Locate the cell with the specified text and output its (X, Y) center coordinate. 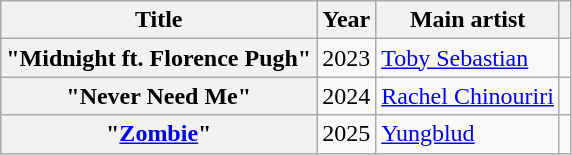
"Never Need Me" (159, 96)
Year (346, 20)
"Midnight ft. Florence Pugh" (159, 58)
2025 (346, 134)
Title (159, 20)
Yungblud (468, 134)
"Zombie" (159, 134)
2023 (346, 58)
2024 (346, 96)
Rachel Chinouriri (468, 96)
Toby Sebastian (468, 58)
Main artist (468, 20)
